Return the (x, y) coordinate for the center point of the cell that contains the specified text.  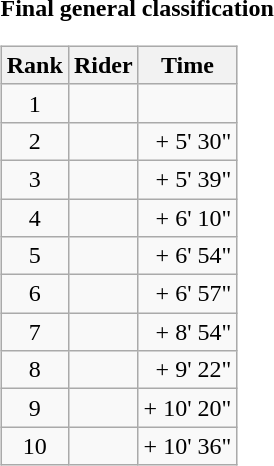
Time (188, 65)
+ 9' 22" (188, 370)
+ 6' 54" (188, 256)
1 (34, 103)
7 (34, 332)
+ 6' 10" (188, 217)
+ 6' 57" (188, 294)
+ 5' 39" (188, 179)
2 (34, 141)
+ 5' 30" (188, 141)
+ 10' 20" (188, 408)
6 (34, 294)
+ 10' 36" (188, 446)
8 (34, 370)
10 (34, 446)
+ 8' 54" (188, 332)
9 (34, 408)
3 (34, 179)
4 (34, 217)
5 (34, 256)
Rider (103, 65)
Rank (34, 65)
